Return [X, Y] of the center of cell containing provided text 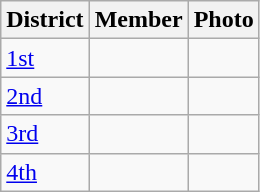
Photo [224, 20]
3rd [45, 134]
Member [138, 20]
4th [45, 172]
1st [45, 58]
District [45, 20]
2nd [45, 96]
